Search for the cell housing the specified text and yield its [x, y] center coordinate. 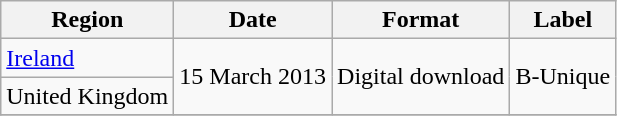
Region [88, 20]
Digital download [421, 77]
15 March 2013 [253, 77]
Format [421, 20]
United Kingdom [88, 96]
Date [253, 20]
Ireland [88, 58]
Label [563, 20]
B-Unique [563, 77]
